Locate the cell with the specified text and output its (x, y) center coordinate. 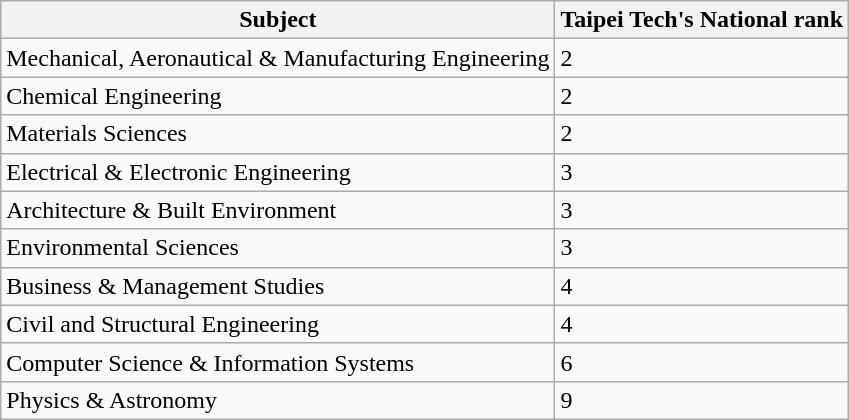
Materials Sciences (278, 134)
Environmental Sciences (278, 248)
9 (702, 400)
Subject (278, 20)
Physics & Astronomy (278, 400)
Architecture & Built Environment (278, 210)
Civil and Structural Engineering (278, 324)
Electrical & Electronic Engineering (278, 172)
6 (702, 362)
Business & Management Studies (278, 286)
Computer Science & Information Systems (278, 362)
Chemical Engineering (278, 96)
Taipei Tech's National rank (702, 20)
Mechanical, Aeronautical & Manufacturing Engineering (278, 58)
